Search for the cell housing the specified text and yield its (x, y) center coordinate. 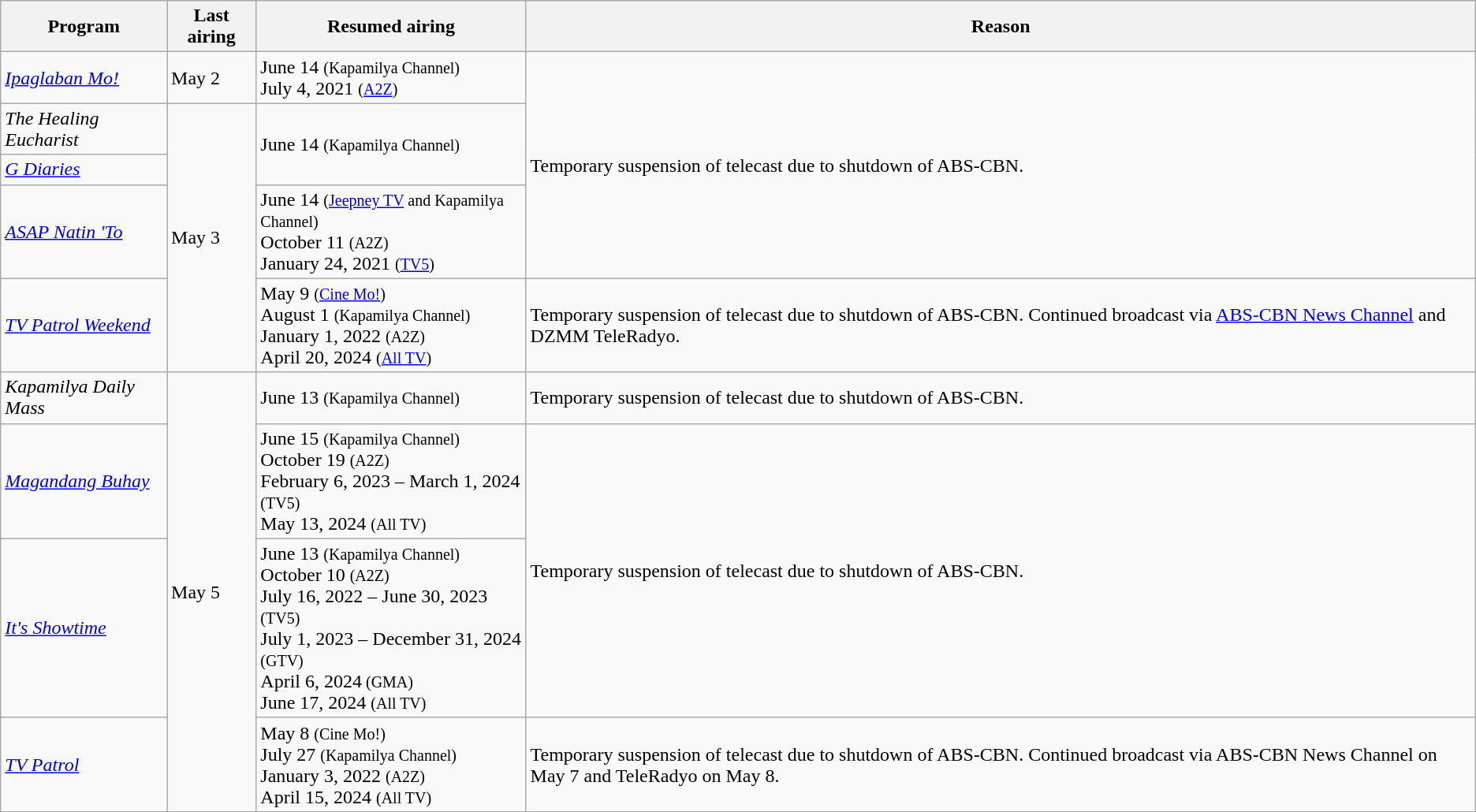
June 13 (Kapamilya Channel) (391, 397)
June 14 (Kapamilya Channel) (391, 143)
Program (84, 27)
May 9 (Cine Mo!)August 1 (Kapamilya Channel)January 1, 2022 (A2Z)April 20, 2024 (All TV) (391, 325)
It's Showtime (84, 628)
May 2 (211, 77)
June 15 (Kapamilya Channel)October 19 (A2Z) February 6, 2023 – March 1, 2024 (TV5) May 13, 2024 (All TV) (391, 481)
TV Patrol Weekend (84, 325)
Temporary suspension of telecast due to shutdown of ABS-CBN. Continued broadcast via ABS-CBN News Channel and DZMM TeleRadyo. (1001, 325)
Last airing (211, 27)
June 14 (Kapamilya Channel)July 4, 2021 (A2Z) (391, 77)
May 8 (Cine Mo!)July 27 (Kapamilya Channel)January 3, 2022 (A2Z)April 15, 2024 (All TV) (391, 765)
ASAP Natin 'To (84, 232)
Ipaglaban Mo! (84, 77)
Resumed airing (391, 27)
May 3 (211, 238)
The Healing Eucharist (84, 129)
Kapamilya Daily Mass (84, 397)
Magandang Buhay (84, 481)
May 5 (211, 591)
Reason (1001, 27)
G Diaries (84, 169)
Temporary suspension of telecast due to shutdown of ABS-CBN. Continued broadcast via ABS-CBN News Channel on May 7 and TeleRadyo on May 8. (1001, 765)
TV Patrol (84, 765)
June 14 (Jeepney TV and Kapamilya Channel)October 11 (A2Z)January 24, 2021 (TV5) (391, 232)
